From the cell containing the given text, extract its center point as [x, y] coordinate. 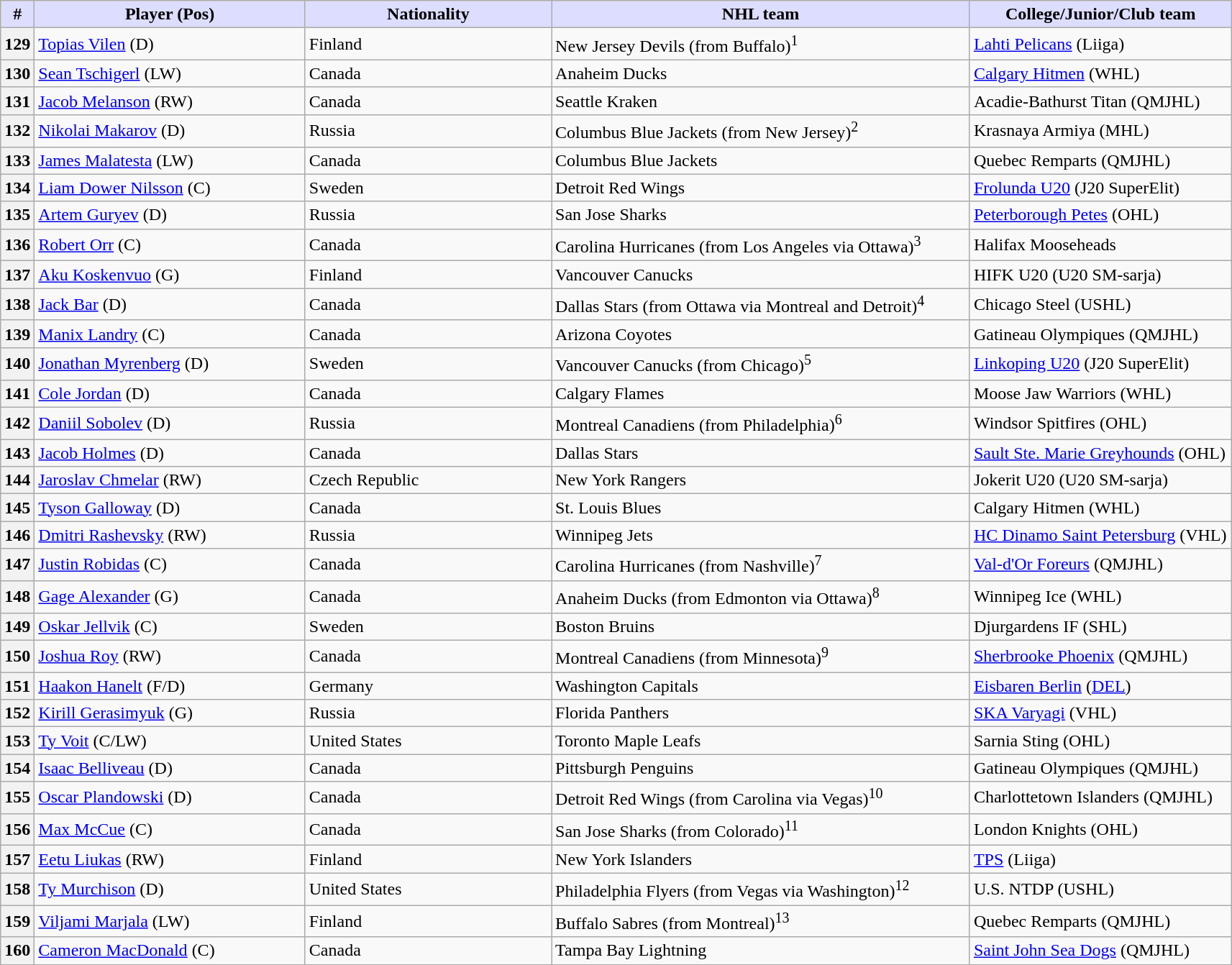
146 [17, 535]
Toronto Maple Leafs [761, 741]
158 [17, 889]
Florida Panthers [761, 713]
Vancouver Canucks [761, 275]
Tyson Galloway (D) [170, 508]
Arizona Coyotes [761, 334]
Philadelphia Flyers (from Vegas via Washington)12 [761, 889]
College/Junior/Club team [1100, 14]
# [17, 14]
Carolina Hurricanes (from Nashville)7 [761, 565]
151 [17, 686]
Saint John Sea Dogs (QMJHL) [1100, 951]
Dmitri Rashevsky (RW) [170, 535]
156 [17, 830]
Eisbaren Berlin (DEL) [1100, 686]
Sault Ste. Marie Greyhounds (OHL) [1100, 453]
154 [17, 768]
Detroit Red Wings (from Carolina via Vegas)10 [761, 798]
Jacob Melanson (RW) [170, 101]
Jokerit U20 (U20 SM-sarja) [1100, 480]
HIFK U20 (U20 SM-sarja) [1100, 275]
Anaheim Ducks [761, 73]
152 [17, 713]
Pittsburgh Penguins [761, 768]
San Jose Sharks [761, 215]
Robert Orr (C) [170, 244]
Charlottetown Islanders (QMJHL) [1100, 798]
Max McCue (C) [170, 830]
138 [17, 305]
Peterborough Petes (OHL) [1100, 215]
Artem Guryev (D) [170, 215]
SKA Varyagi (VHL) [1100, 713]
141 [17, 393]
Czech Republic [428, 480]
Oscar Plandowski (D) [170, 798]
133 [17, 160]
James Malatesta (LW) [170, 160]
Aku Koskenvuo (G) [170, 275]
Sarnia Sting (OHL) [1100, 741]
Frolunda U20 (J20 SuperElit) [1100, 188]
134 [17, 188]
139 [17, 334]
153 [17, 741]
Isaac Belliveau (D) [170, 768]
Anaheim Ducks (from Edmonton via Ottawa)8 [761, 597]
Lahti Pelicans (Liiga) [1100, 45]
New York Islanders [761, 859]
TPS (Liiga) [1100, 859]
Sherbrooke Phoenix (QMJHL) [1100, 656]
Ty Murchison (D) [170, 889]
Germany [428, 686]
Kirill Gerasimyuk (G) [170, 713]
155 [17, 798]
Jaroslav Chmelar (RW) [170, 480]
Acadie-Bathurst Titan (QMJHL) [1100, 101]
New York Rangers [761, 480]
Daniil Sobolev (D) [170, 423]
New Jersey Devils (from Buffalo)1 [761, 45]
147 [17, 565]
Buffalo Sabres (from Montreal)13 [761, 922]
Winnipeg Jets [761, 535]
Gage Alexander (G) [170, 597]
Nationality [428, 14]
136 [17, 244]
135 [17, 215]
Vancouver Canucks (from Chicago)5 [761, 364]
129 [17, 45]
143 [17, 453]
Jonathan Myrenberg (D) [170, 364]
Djurgardens IF (SHL) [1100, 626]
Nikolai Makarov (D) [170, 131]
Chicago Steel (USHL) [1100, 305]
Oskar Jellvik (C) [170, 626]
London Knights (OHL) [1100, 830]
Columbus Blue Jackets (from New Jersey)2 [761, 131]
Krasnaya Armiya (MHL) [1100, 131]
144 [17, 480]
Sean Tschigerl (LW) [170, 73]
130 [17, 73]
Player (Pos) [170, 14]
HC Dinamo Saint Petersburg (VHL) [1100, 535]
Justin Robidas (C) [170, 565]
149 [17, 626]
Manix Landry (C) [170, 334]
140 [17, 364]
Boston Bruins [761, 626]
Montreal Canadiens (from Philadelphia)6 [761, 423]
Ty Voit (C/LW) [170, 741]
142 [17, 423]
Windsor Spitfires (OHL) [1100, 423]
Cameron MacDonald (C) [170, 951]
148 [17, 597]
St. Louis Blues [761, 508]
Dallas Stars (from Ottawa via Montreal and Detroit)4 [761, 305]
131 [17, 101]
Winnipeg Ice (WHL) [1100, 597]
Cole Jordan (D) [170, 393]
Jacob Holmes (D) [170, 453]
Viljami Marjala (LW) [170, 922]
Washington Capitals [761, 686]
Detroit Red Wings [761, 188]
U.S. NTDP (USHL) [1100, 889]
Moose Jaw Warriors (WHL) [1100, 393]
Tampa Bay Lightning [761, 951]
Montreal Canadiens (from Minnesota)9 [761, 656]
Calgary Flames [761, 393]
159 [17, 922]
Halifax Mooseheads [1100, 244]
150 [17, 656]
137 [17, 275]
Topias Vilen (D) [170, 45]
145 [17, 508]
San Jose Sharks (from Colorado)11 [761, 830]
157 [17, 859]
Haakon Hanelt (F/D) [170, 686]
Jack Bar (D) [170, 305]
Liam Dower Nilsson (C) [170, 188]
Dallas Stars [761, 453]
Seattle Kraken [761, 101]
Eetu Liukas (RW) [170, 859]
Val-d'Or Foreurs (QMJHL) [1100, 565]
132 [17, 131]
Joshua Roy (RW) [170, 656]
160 [17, 951]
Linkoping U20 (J20 SuperElit) [1100, 364]
NHL team [761, 14]
Carolina Hurricanes (from Los Angeles via Ottawa)3 [761, 244]
Columbus Blue Jackets [761, 160]
